Capture the cell that displays the provided text and extract its [x, y] central coordinate. 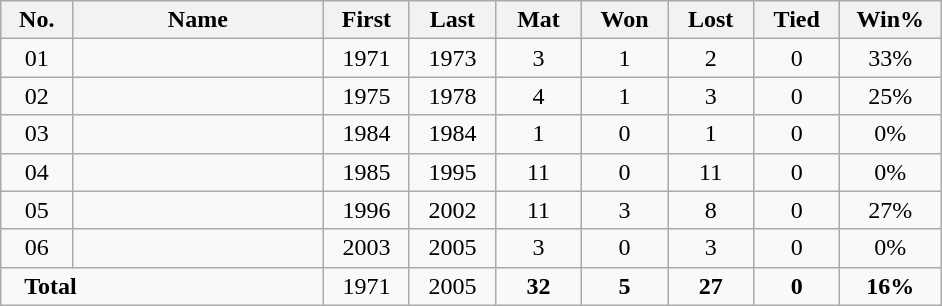
1978 [452, 96]
First [366, 20]
4 [538, 96]
33% [890, 58]
1985 [366, 172]
02 [36, 96]
Win% [890, 20]
Won [625, 20]
32 [538, 286]
Tied [797, 20]
2003 [366, 248]
8 [711, 210]
04 [36, 172]
1975 [366, 96]
27 [711, 286]
27% [890, 210]
Name [198, 20]
01 [36, 58]
Total [162, 286]
06 [36, 248]
16% [890, 286]
03 [36, 134]
Mat [538, 20]
5 [625, 286]
2002 [452, 210]
Lost [711, 20]
Last [452, 20]
2 [711, 58]
25% [890, 96]
05 [36, 210]
No. [36, 20]
1995 [452, 172]
1973 [452, 58]
1996 [366, 210]
